Pinpoint the cell where the given text exists, returning its [x, y] midpoint coordinate. 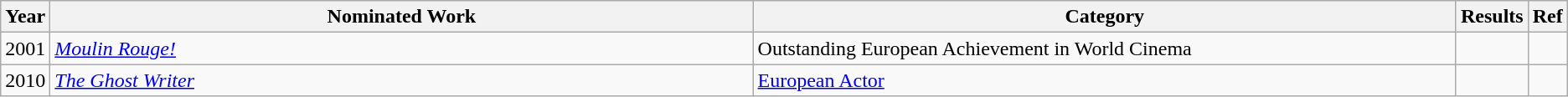
Ref [1548, 17]
The Ghost Writer [402, 80]
Moulin Rouge! [402, 48]
Outstanding European Achievement in World Cinema [1104, 48]
Year [25, 17]
2001 [25, 48]
Results [1492, 17]
Category [1104, 17]
Nominated Work [402, 17]
European Actor [1104, 80]
2010 [25, 80]
